Search for the cell housing the specified text and yield its (x, y) center coordinate. 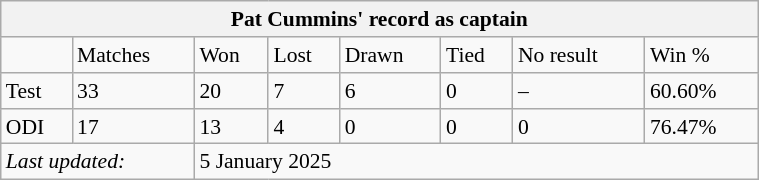
7 (304, 91)
60.60% (702, 91)
Tied (477, 55)
6 (390, 91)
33 (133, 91)
5 January 2025 (476, 162)
4 (304, 126)
Drawn (390, 55)
Test (36, 91)
ODI (36, 126)
Last updated: (98, 162)
– (579, 91)
Matches (133, 55)
17 (133, 126)
20 (231, 91)
Win % (702, 55)
76.47% (702, 126)
Lost (304, 55)
Pat Cummins' record as captain (380, 19)
13 (231, 126)
Won (231, 55)
No result (579, 55)
